For the text-containing cell, return its midpoint in (X, Y) coordinate format. 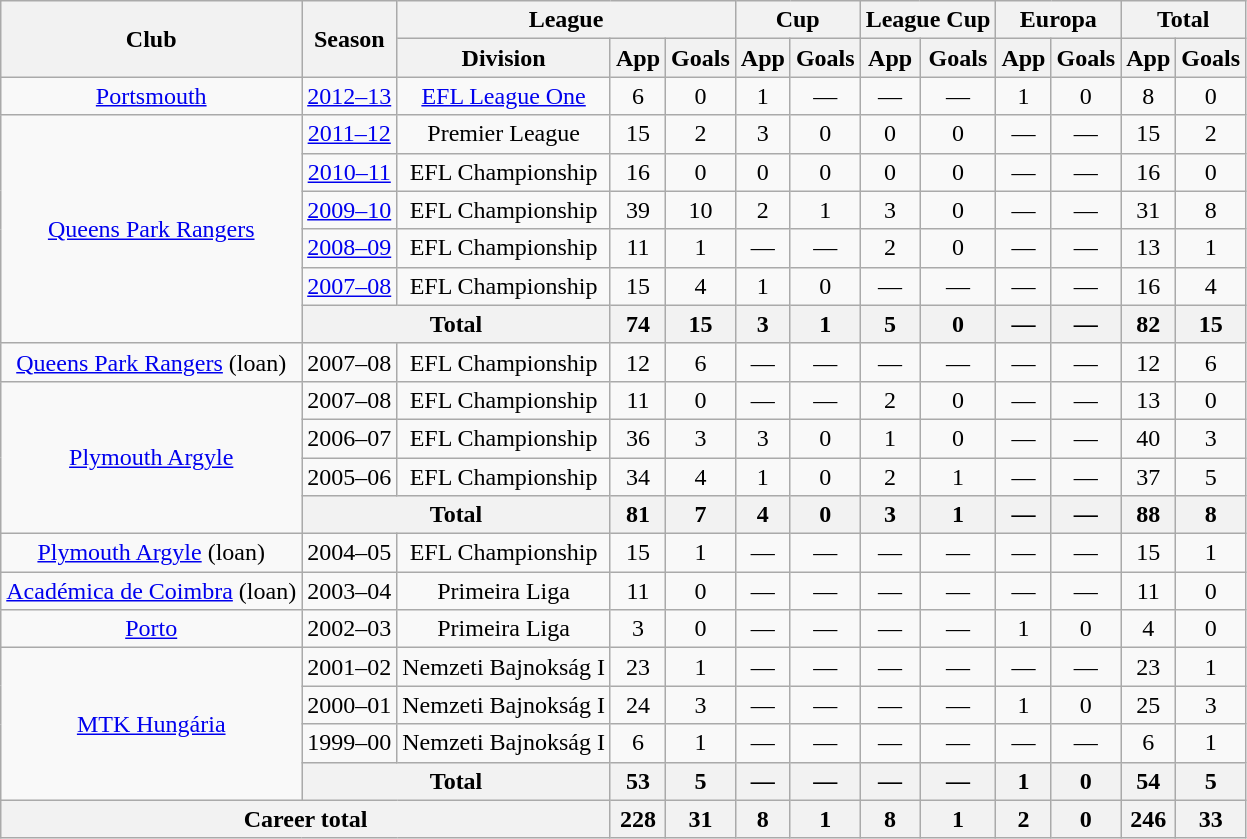
MTK Hungária (152, 724)
Europa (1058, 20)
54 (1148, 781)
Portsmouth (152, 96)
Plymouth Argyle (152, 457)
Cup (798, 20)
2003–04 (350, 591)
Académica de Coimbra (loan) (152, 591)
82 (1148, 324)
2010–11 (350, 172)
10 (701, 210)
2006–07 (350, 438)
228 (638, 819)
Club (152, 39)
246 (1148, 819)
Season (350, 39)
EFL League One (504, 96)
2011–12 (350, 134)
League Cup (928, 20)
53 (638, 781)
League (566, 20)
39 (638, 210)
36 (638, 438)
Premier League (504, 134)
1999–00 (350, 743)
25 (1148, 705)
Career total (306, 819)
2005–06 (350, 477)
Plymouth Argyle (loan) (152, 553)
2012–13 (350, 96)
37 (1148, 477)
2008–09 (350, 248)
81 (638, 515)
40 (1148, 438)
24 (638, 705)
2009–10 (350, 210)
88 (1148, 515)
34 (638, 477)
2000–01 (350, 705)
Queens Park Rangers (loan) (152, 362)
2001–02 (350, 667)
Queens Park Rangers (152, 229)
Porto (152, 629)
33 (1211, 819)
74 (638, 324)
Division (504, 58)
7 (701, 515)
2002–03 (350, 629)
2004–05 (350, 553)
